Determine the (x, y) coordinate at the center of the cell enclosing the given text.  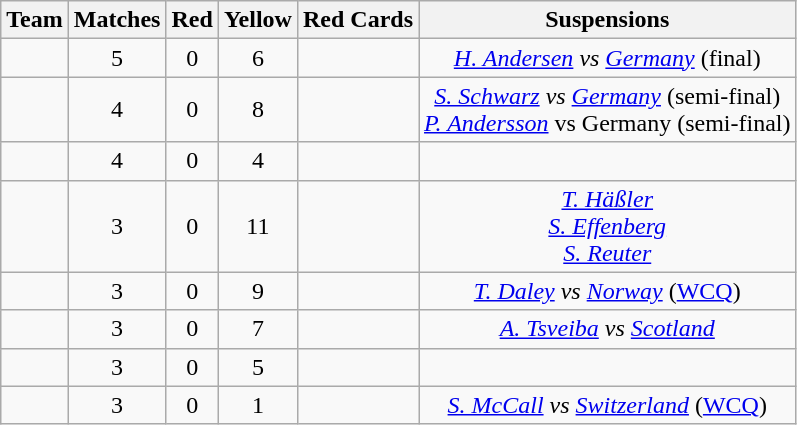
7 (258, 329)
Yellow (258, 20)
Red Cards (358, 20)
1 (258, 405)
S. Schwarz vs Germany (semi-final)P. Andersson vs Germany (semi-final) (608, 110)
6 (258, 58)
S. McCall vs Switzerland (WCQ) (608, 405)
11 (258, 226)
Team (35, 20)
A. Tsveiba vs Scotland (608, 329)
T. Daley vs Norway (WCQ) (608, 291)
8 (258, 110)
Suspensions (608, 20)
Matches (117, 20)
T. HäßlerS. EffenbergS. Reuter (608, 226)
H. Andersen vs Germany (final) (608, 58)
Red (192, 20)
9 (258, 291)
